Provide the (X, Y) coordinate of the cell's center where the given text is located.  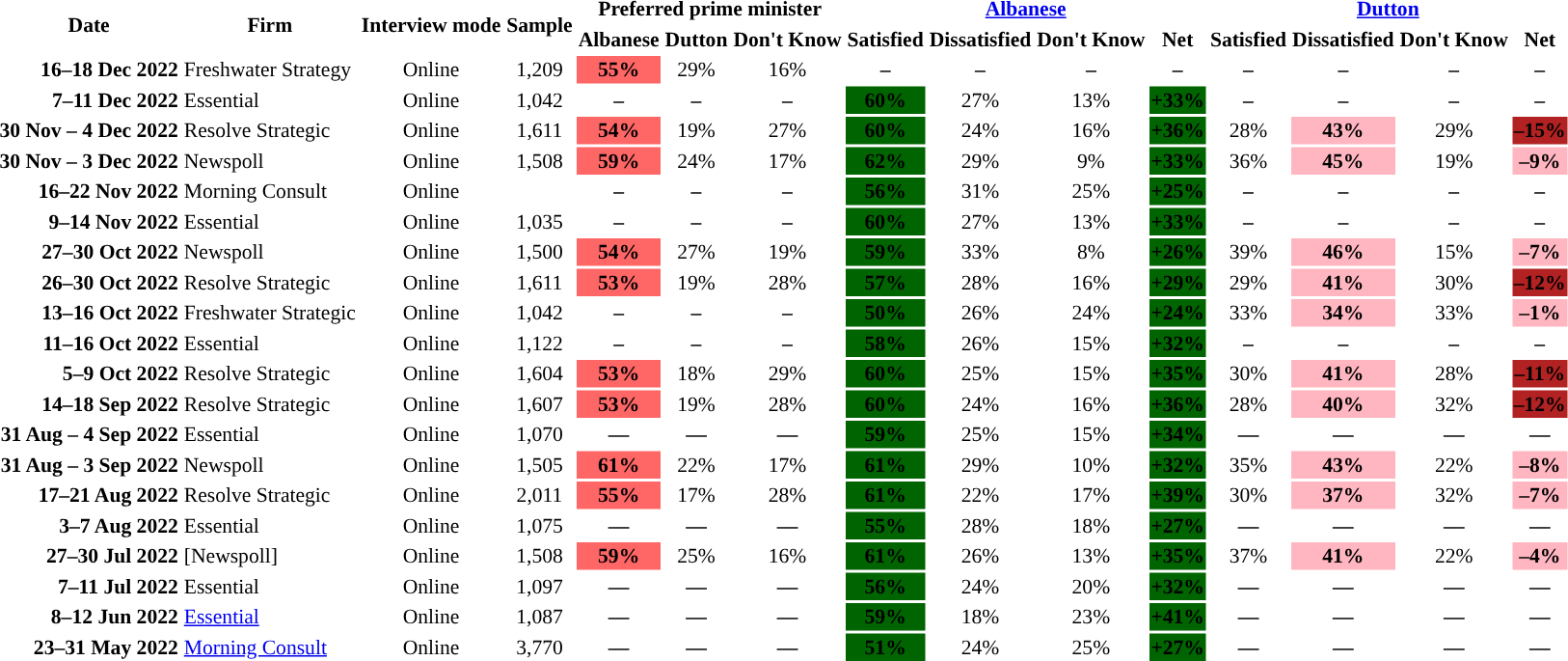
1,097 (540, 587)
31% (980, 191)
1,075 (540, 525)
–1% (1539, 313)
1,209 (540, 69)
40% (1344, 403)
–15% (1539, 130)
51% (885, 647)
1,500 (540, 252)
1,505 (540, 465)
Freshwater Strategy (270, 69)
9% (1092, 160)
20% (1092, 587)
–9% (1539, 160)
+34% (1177, 434)
50% (885, 313)
10% (1092, 465)
58% (885, 344)
1,035 (540, 222)
Dutton (696, 39)
46% (1344, 252)
–8% (1539, 465)
57% (885, 282)
23% (1092, 617)
36% (1248, 160)
+39% (1177, 495)
35% (1248, 465)
62% (885, 160)
[Newspoll] (270, 556)
2,011 (540, 495)
3,770 (540, 647)
Freshwater Strategic (270, 313)
1,070 (540, 434)
+29% (1177, 282)
1,604 (540, 373)
+26% (1177, 252)
8% (1092, 252)
+25% (1177, 191)
1,607 (540, 403)
1,122 (540, 344)
1,087 (540, 617)
34% (1344, 313)
45% (1344, 160)
39% (1248, 252)
Albanese (619, 39)
+24% (1177, 313)
–11% (1539, 373)
+41% (1177, 617)
–4% (1539, 556)
